Return the [x, y] coordinate for the center point of the cell that contains the specified text.  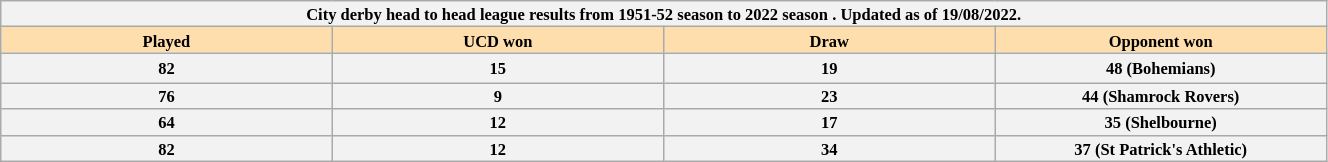
UCD won [498, 40]
64 [166, 122]
48 (Bohemians) [1160, 68]
34 [830, 148]
23 [830, 96]
Opponent won [1160, 40]
35 (Shelbourne) [1160, 122]
44 (Shamrock Rovers) [1160, 96]
15 [498, 68]
76 [166, 96]
17 [830, 122]
Draw [830, 40]
Played [166, 40]
19 [830, 68]
City derby head to head league results from 1951-52 season to 2022 season . Updated as of 19/08/2022. [664, 14]
9 [498, 96]
37 (St Patrick's Athletic) [1160, 148]
